Return [X, Y] of the center of cell containing provided text 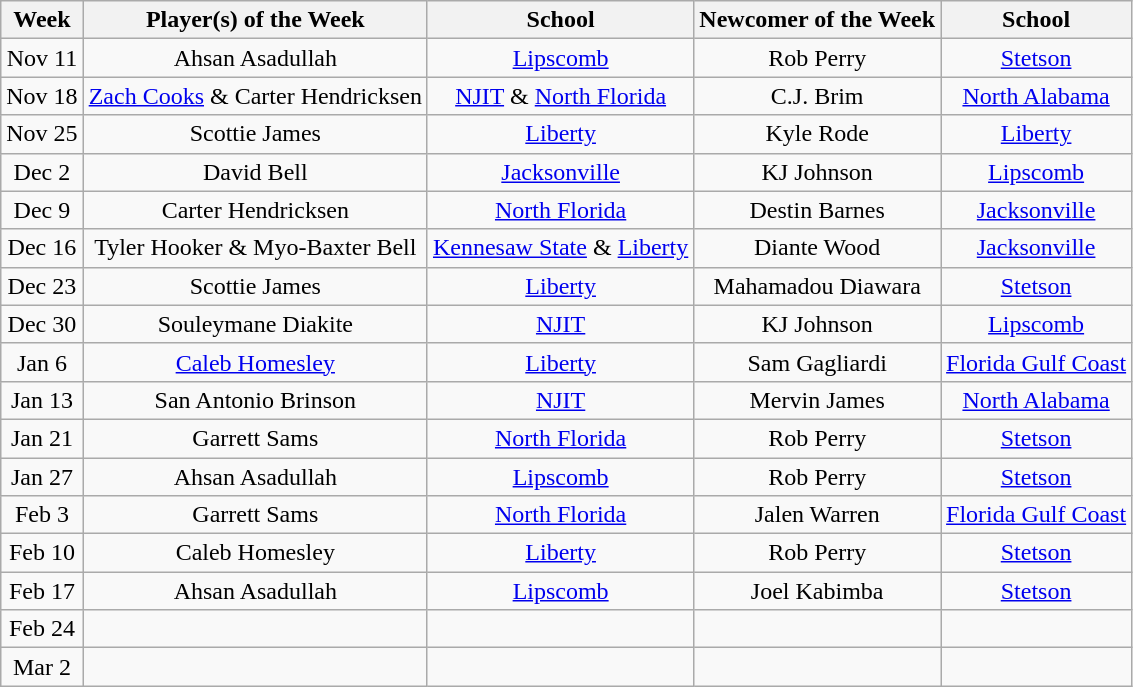
Kyle Rode [818, 134]
Dec 16 [42, 248]
Dec 23 [42, 286]
Jan 6 [42, 362]
Dec 9 [42, 210]
Jalen Warren [818, 515]
Kennesaw State & Liberty [560, 248]
Nov 18 [42, 96]
NJIT & North Florida [560, 96]
San Antonio Brinson [255, 400]
Diante Wood [818, 248]
Nov 11 [42, 58]
Souleymane Diakite [255, 324]
Jan 13 [42, 400]
Mar 2 [42, 667]
Jan 27 [42, 477]
Jan 21 [42, 438]
Feb 3 [42, 515]
Sam Gagliardi [818, 362]
Feb 17 [42, 591]
Destin Barnes [818, 210]
Dec 2 [42, 172]
Player(s) of the Week [255, 20]
Week [42, 20]
Zach Cooks & Carter Hendricksen [255, 96]
Feb 24 [42, 629]
Mervin James [818, 400]
Mahamadou Diawara [818, 286]
Nov 25 [42, 134]
Carter Hendricksen [255, 210]
Tyler Hooker & Myo-Baxter Bell [255, 248]
Newcomer of the Week [818, 20]
Dec 30 [42, 324]
Feb 10 [42, 553]
Joel Kabimba [818, 591]
David Bell [255, 172]
C.J. Brim [818, 96]
